Output the [X, Y] coordinate of the center of the cell containing the given text.  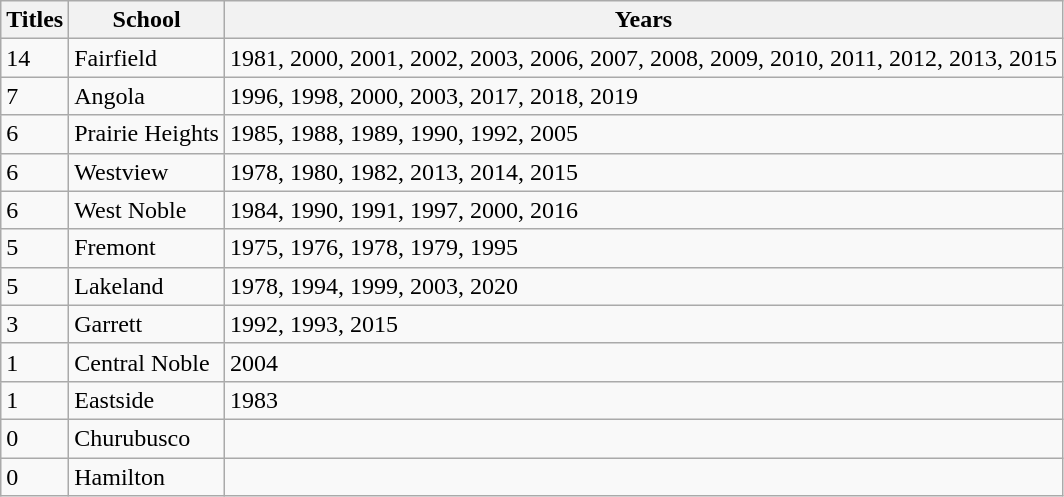
1985, 1988, 1989, 1990, 1992, 2005 [643, 134]
Fremont [147, 248]
3 [35, 324]
Titles [35, 20]
Eastside [147, 400]
Hamilton [147, 477]
1975, 1976, 1978, 1979, 1995 [643, 248]
Central Noble [147, 362]
Lakeland [147, 286]
1978, 1994, 1999, 2003, 2020 [643, 286]
Years [643, 20]
School [147, 20]
1984, 1990, 1991, 1997, 2000, 2016 [643, 210]
1978, 1980, 1982, 2013, 2014, 2015 [643, 172]
Garrett [147, 324]
1983 [643, 400]
1981, 2000, 2001, 2002, 2003, 2006, 2007, 2008, 2009, 2010, 2011, 2012, 2013, 2015 [643, 58]
Prairie Heights [147, 134]
1996, 1998, 2000, 2003, 2017, 2018, 2019 [643, 96]
Westview [147, 172]
Angola [147, 96]
14 [35, 58]
2004 [643, 362]
West Noble [147, 210]
Churubusco [147, 438]
7 [35, 96]
1992, 1993, 2015 [643, 324]
Fairfield [147, 58]
